Capture the cell that displays the provided text and extract its [x, y] central coordinate. 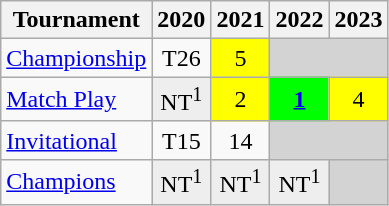
2020 [182, 20]
1 [300, 100]
14 [240, 140]
T26 [182, 58]
2 [240, 100]
2023 [358, 20]
2022 [300, 20]
Championship [76, 58]
4 [358, 100]
Match Play [76, 100]
5 [240, 58]
Invitational [76, 140]
Tournament [76, 20]
T15 [182, 140]
2021 [240, 20]
Champions [76, 182]
